From the cell containing the given text, extract its center point as [X, Y] coordinate. 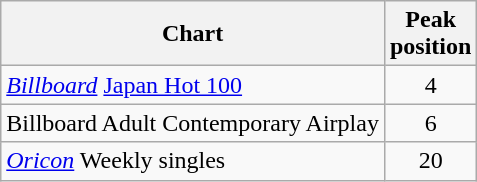
Oricon Weekly singles [193, 161]
4 [430, 85]
Peakposition [430, 34]
Billboard Japan Hot 100 [193, 85]
Chart [193, 34]
6 [430, 123]
Billboard Adult Contemporary Airplay [193, 123]
20 [430, 161]
